Pinpoint the cell where the given text exists, returning its [x, y] midpoint coordinate. 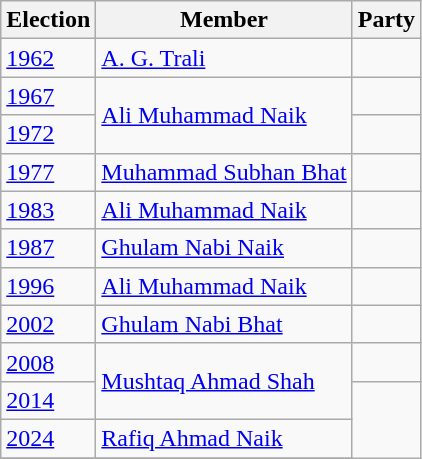
2014 [48, 400]
1996 [48, 286]
Rafiq Ahmad Naik [224, 438]
2024 [48, 438]
Ghulam Nabi Naik [224, 248]
1972 [48, 134]
1987 [48, 248]
Party [386, 20]
Election [48, 20]
A. G. Trali [224, 58]
1967 [48, 96]
1977 [48, 172]
2008 [48, 362]
1962 [48, 58]
Mushtaq Ahmad Shah [224, 381]
1983 [48, 210]
Ghulam Nabi Bhat [224, 324]
Member [224, 20]
Muhammad Subhan Bhat [224, 172]
2002 [48, 324]
